Detect which cell encompasses the target text, then output its (X, Y) center coordinate. 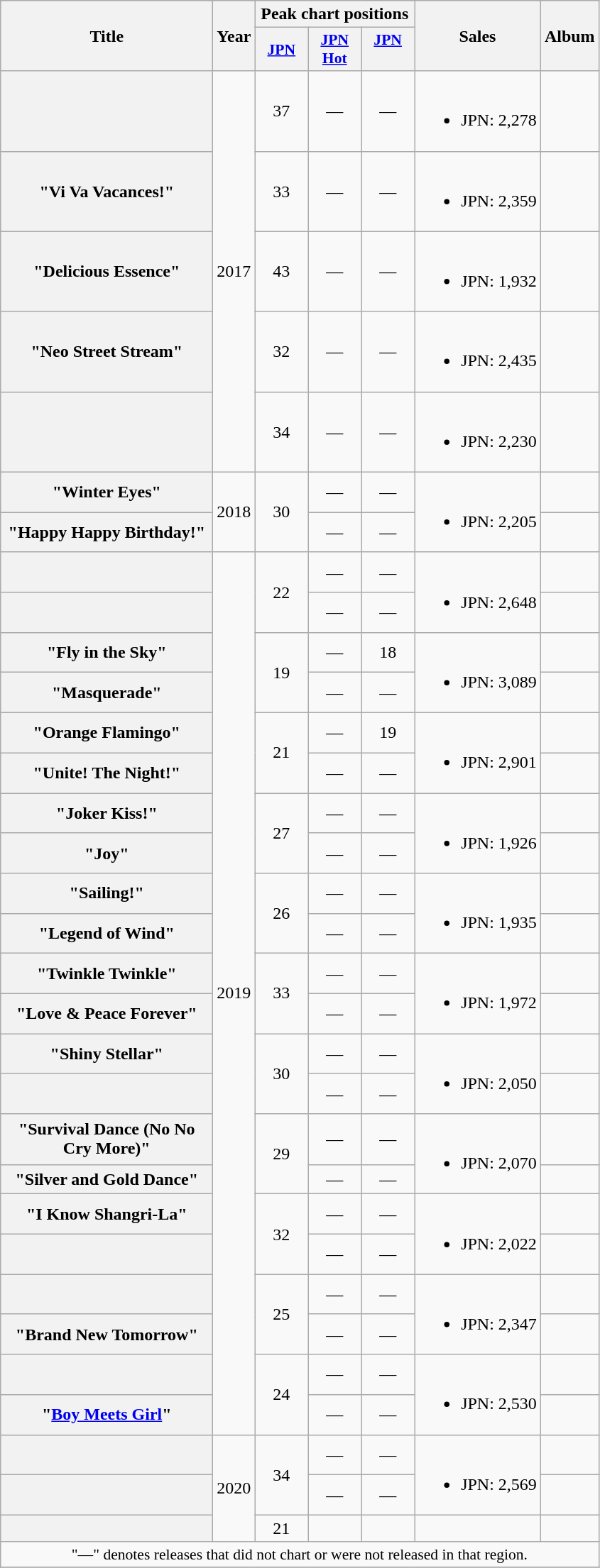
"Love & Peace Forever" (107, 1013)
26 (281, 914)
2017 (234, 271)
"Orange Flamingo" (107, 732)
"Boy Meets Girl" (107, 1415)
"Brand New Tomorrow" (107, 1334)
JPN: 1,935 (478, 914)
JPN: 2,205 (478, 512)
JPN: 2,569 (478, 1474)
"Sailing!" (107, 894)
Title (107, 35)
JPN: 1,932 (478, 271)
37 (281, 111)
JPNHot (335, 50)
JPN: 2,347 (478, 1314)
29 (281, 1154)
"Silver and Gold Dance" (107, 1179)
25 (281, 1314)
2019 (234, 993)
"Masquerade" (107, 692)
2018 (234, 512)
"Happy Happy Birthday!" (107, 532)
JPN: 2,648 (478, 592)
JPN: 2,278 (478, 111)
"Twinkle Twinkle" (107, 973)
"Legend of Wind" (107, 934)
JPN: 2,050 (478, 1074)
"I Know Shangri-La" (107, 1215)
"Survival Dance (No No Cry More)" (107, 1139)
"Joy" (107, 853)
"—" denotes releases that did not chart or were not released in that region. (300, 1555)
JPN: 1,926 (478, 833)
JPN: 2,359 (478, 192)
27 (281, 833)
Sales (478, 35)
"Neo Street Stream" (107, 352)
"Unite! The Night!" (107, 773)
18 (388, 653)
"Shiny Stellar" (107, 1054)
"Fly in the Sky" (107, 653)
2020 (234, 1489)
JPN: 2,230 (478, 431)
Album (569, 35)
"Winter Eyes" (107, 492)
"Delicious Essence" (107, 271)
Peak chart positions (335, 14)
"Joker Kiss!" (107, 813)
Year (234, 35)
43 (281, 271)
JPN: 2,070 (478, 1154)
JPN: 1,972 (478, 993)
24 (281, 1395)
22 (281, 592)
"Vi Va Vacances!" (107, 192)
JPN: 2,435 (478, 352)
JPN: 2,901 (478, 752)
JPN: 3,089 (478, 673)
JPN: 2,530 (478, 1395)
JPN: 2,022 (478, 1235)
